From the cell containing the given text, extract its center point as [X, Y] coordinate. 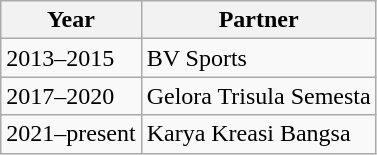
2021–present [71, 134]
Partner [258, 20]
BV Sports [258, 58]
2013–2015 [71, 58]
Gelora Trisula Semesta [258, 96]
2017–2020 [71, 96]
Karya Kreasi Bangsa [258, 134]
Year [71, 20]
